Provide the (x, y) coordinate of the cell's center where the given text is located.  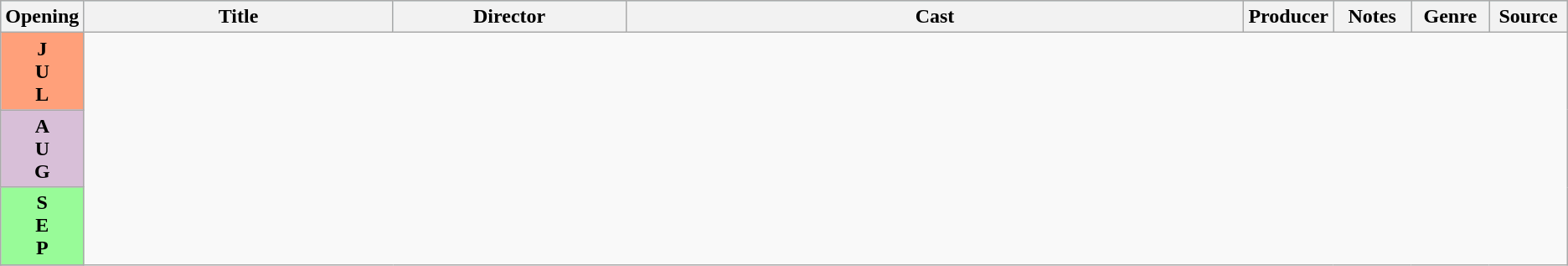
Opening (42, 17)
Director (509, 17)
JUL (42, 71)
Producer (1288, 17)
Notes (1372, 17)
Genre (1451, 17)
Title (238, 17)
Cast (935, 17)
Source (1528, 17)
SEP (42, 226)
AUG (42, 149)
